Scan for the cell matching the given text and deliver its (X, Y) coordinate at center. 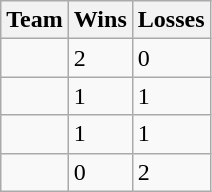
Losses (171, 20)
Team (35, 20)
Wins (100, 20)
